For the text-containing cell, return its midpoint in (X, Y) coordinate format. 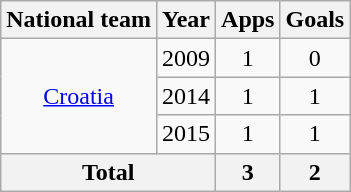
Year (186, 20)
2 (315, 172)
Total (108, 172)
Goals (315, 20)
0 (315, 58)
Croatia (79, 96)
3 (248, 172)
2015 (186, 134)
National team (79, 20)
2014 (186, 96)
Apps (248, 20)
2009 (186, 58)
